For the text-containing cell, return its midpoint in (x, y) coordinate format. 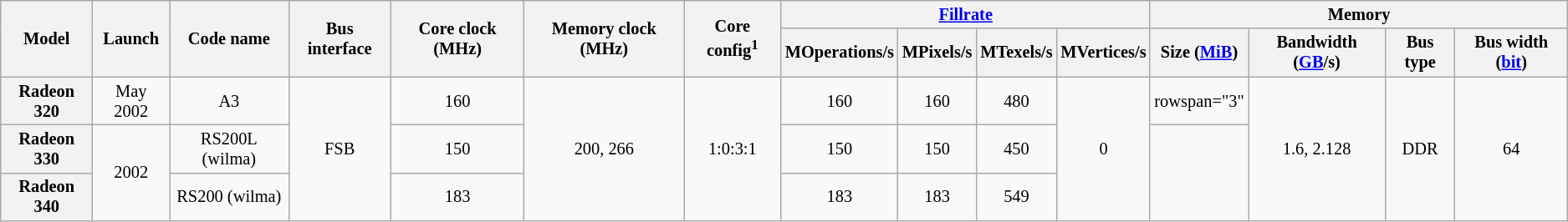
May 2002 (131, 101)
Core clock (MHz) (457, 38)
RS200L (wilma) (229, 149)
Memory (1358, 14)
FSB (340, 149)
Radeon 330 (47, 149)
MTexels/s (1016, 53)
Radeon 340 (47, 197)
1:0:3:1 (733, 149)
Bandwidth (GB/s) (1317, 53)
MVertices/s (1104, 53)
Radeon 320 (47, 101)
MPixels/s (937, 53)
549 (1016, 197)
rowspan="3" (1199, 101)
0 (1104, 149)
Fillrate (966, 14)
Memory clock (MHz) (604, 38)
A3 (229, 101)
Bus type (1420, 53)
1.6, 2.128 (1317, 149)
200, 266 (604, 149)
Core config1 (733, 38)
64 (1512, 149)
2002 (131, 172)
RS200 (wilma) (229, 197)
Code name (229, 38)
Bus interface (340, 38)
MOperations/s (840, 53)
480 (1016, 101)
Bus width (bit) (1512, 53)
Size (MiB) (1199, 53)
Launch (131, 38)
DDR (1420, 149)
450 (1016, 149)
Model (47, 38)
